For the text-containing cell, return its midpoint in [X, Y] coordinate format. 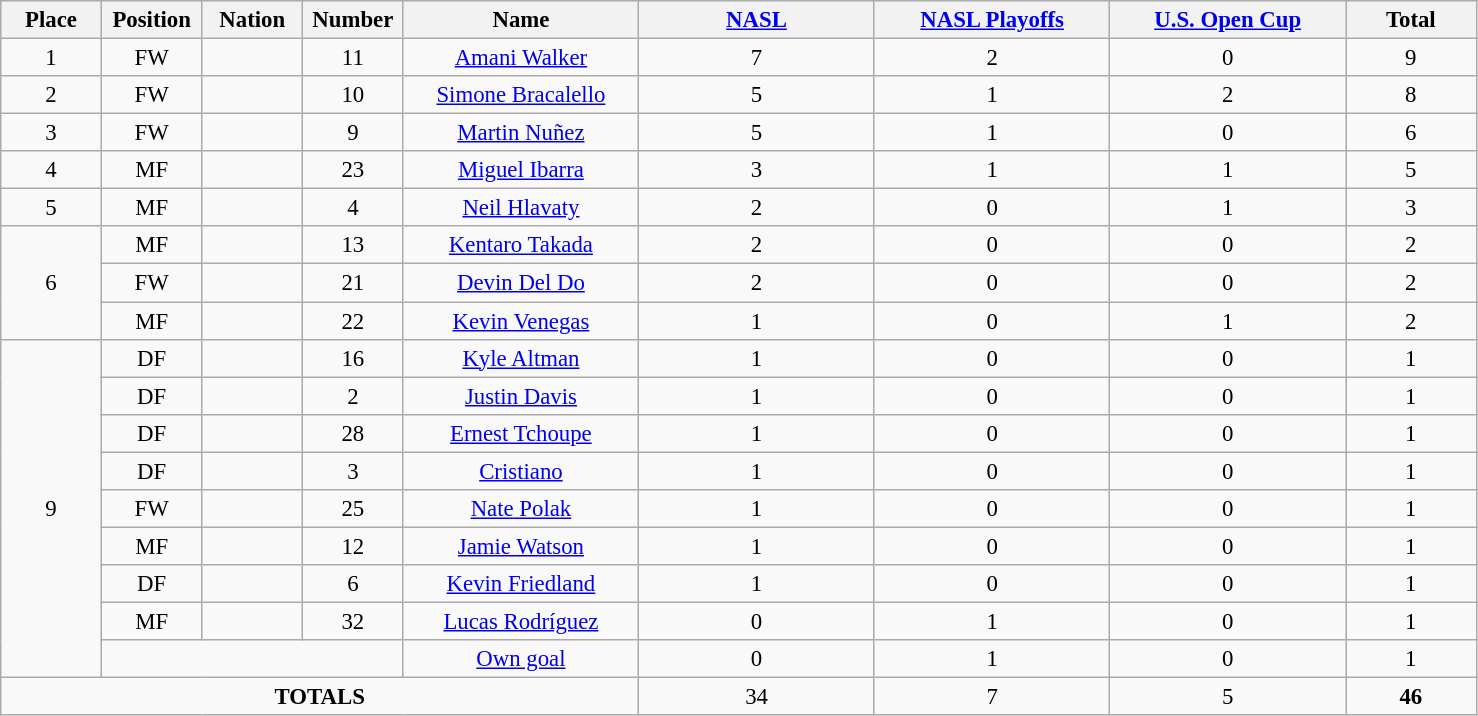
Cristiano [521, 471]
10 [354, 95]
Ernest Tchoupe [521, 433]
11 [354, 58]
Number [354, 20]
21 [354, 283]
Justin Davis [521, 396]
U.S. Open Cup [1228, 20]
12 [354, 546]
32 [354, 621]
Simone Bracalello [521, 95]
22 [354, 321]
46 [1412, 697]
Kentaro Takada [521, 245]
Jamie Watson [521, 546]
Martin Nuñez [521, 133]
Neil Hlavaty [521, 208]
Miguel Ibarra [521, 170]
Kevin Venegas [521, 321]
Amani Walker [521, 58]
25 [354, 509]
NASL Playoffs [992, 20]
Devin Del Do [521, 283]
8 [1412, 95]
Own goal [521, 659]
Nation [252, 20]
Place [52, 20]
28 [354, 433]
Nate Polak [521, 509]
Lucas Rodríguez [521, 621]
Total [1412, 20]
Kevin Friedland [521, 584]
13 [354, 245]
NASL [757, 20]
Position [152, 20]
Name [521, 20]
TOTALS [320, 697]
16 [354, 358]
23 [354, 170]
Kyle Altman [521, 358]
34 [757, 697]
